Detect which cell encompasses the target text, then output its [X, Y] center coordinate. 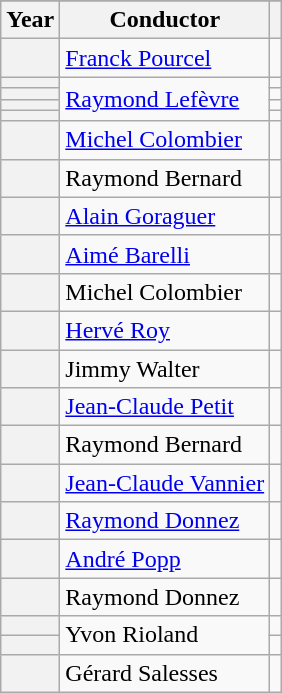
Raymond Lefèvre [165, 99]
Jean-Claude Vannier [165, 483]
Jean-Claude Petit [165, 407]
Hervé Roy [165, 330]
Conductor [165, 20]
Yvon Rioland [165, 635]
André Popp [165, 559]
Year [30, 20]
Franck Pourcel [165, 58]
Jimmy Walter [165, 369]
Aimé Barelli [165, 254]
Alain Goraguer [165, 216]
Gérard Salesses [165, 673]
